Search for the cell housing the specified text and yield its [x, y] center coordinate. 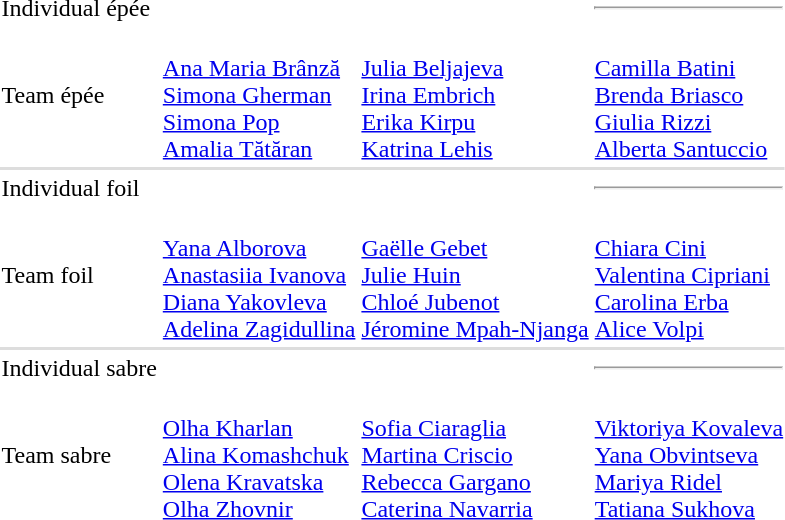
Gaëlle GebetJulie HuinChloé JubenotJéromine Mpah-Njanga [475, 275]
Chiara CiniValentina CiprianiCarolina ErbaAlice Volpi [689, 275]
Individual foil [79, 188]
Team foil [79, 275]
Camilla BatiniBrenda BriascoGiulia RizziAlberta Santuccio [689, 95]
Julia BeljajevaIrina EmbrichErika KirpuKatrina Lehis [475, 95]
Yana AlborovaAnastasiia IvanovaDiana YakovlevaAdelina Zagidullina [259, 275]
Ana Maria BrânzăSimona GhermanSimona PopAmalia Tătăran [259, 95]
Team épée [79, 95]
Individual sabre [79, 368]
